Provide the [x, y] coordinate of the cell's center where the given text is located.  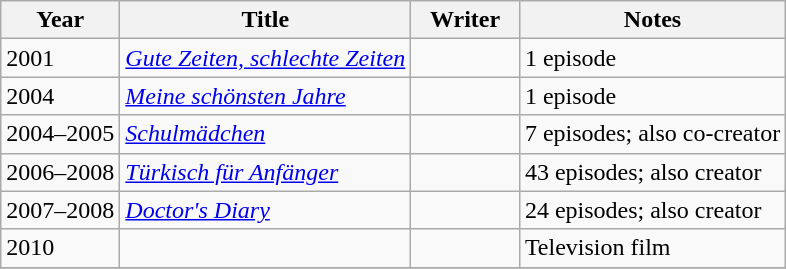
Title [266, 20]
Türkisch für Anfänger [266, 172]
Year [60, 20]
Schulmädchen [266, 134]
Gute Zeiten, schlechte Zeiten [266, 58]
24 episodes; also creator [652, 210]
Writer [466, 20]
Meine schönsten Jahre [266, 96]
2006–2008 [60, 172]
Television film [652, 248]
2004 [60, 96]
7 episodes; also co-creator [652, 134]
2010 [60, 248]
Doctor's Diary [266, 210]
43 episodes; also creator [652, 172]
2004–2005 [60, 134]
Notes [652, 20]
2001 [60, 58]
2007–2008 [60, 210]
